Provide the (x, y) coordinate of the cell's center where the given text is located.  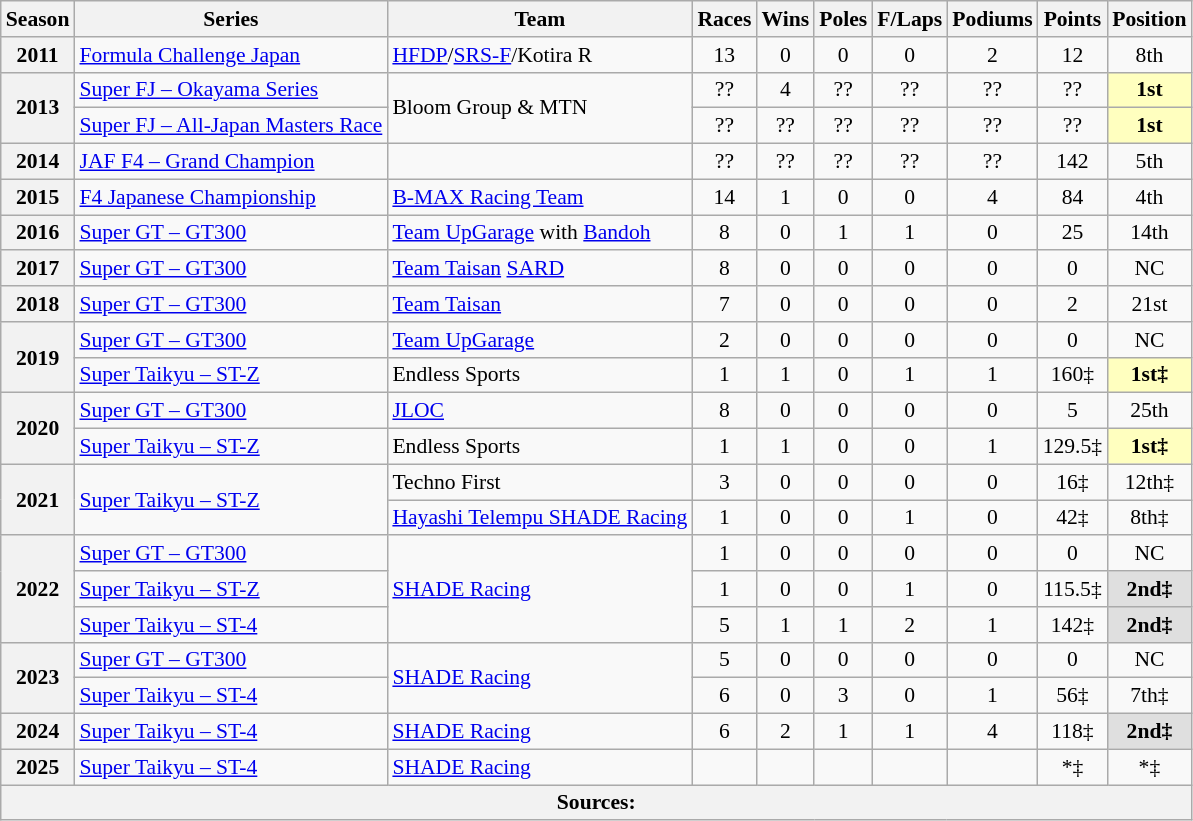
84 (1072, 197)
JAF F4 – Grand Champion (230, 162)
Points (1072, 19)
13 (724, 55)
142‡ (1072, 625)
Wins (785, 19)
JLOC (540, 411)
8th‡ (1149, 518)
Races (724, 19)
56‡ (1072, 696)
Series (230, 19)
2023 (38, 678)
12th‡ (1149, 482)
2021 (38, 500)
Team Taisan (540, 304)
Team UpGarage (540, 340)
Techno First (540, 482)
2013 (38, 108)
Poles (843, 19)
2015 (38, 197)
2018 (38, 304)
115.5‡ (1072, 589)
Season (38, 19)
7th‡ (1149, 696)
21st (1149, 304)
2016 (38, 233)
F/Laps (910, 19)
Team (540, 19)
F4 Japanese Championship (230, 197)
2014 (38, 162)
2022 (38, 590)
5th (1149, 162)
2025 (38, 767)
2024 (38, 732)
16‡ (1072, 482)
129.5‡ (1072, 447)
2019 (38, 358)
14 (724, 197)
2011 (38, 55)
142 (1072, 162)
8th (1149, 55)
Formula Challenge Japan (230, 55)
Team Taisan SARD (540, 269)
B-MAX Racing Team (540, 197)
4th (1149, 197)
42‡ (1072, 518)
12 (1072, 55)
14th (1149, 233)
2020 (38, 428)
2017 (38, 269)
160‡ (1072, 375)
7 (724, 304)
Team UpGarage with Bandoh (540, 233)
Podiums (992, 19)
Bloom Group & MTN (540, 108)
25 (1072, 233)
Sources: (596, 803)
Super FJ – Okayama Series (230, 90)
Super FJ – All-Japan Masters Race (230, 126)
HFDP/SRS-F/Kotira R (540, 55)
118‡ (1072, 732)
25th (1149, 411)
Hayashi Telempu SHADE Racing (540, 518)
Position (1149, 19)
